Output the [X, Y] coordinate of the center of the cell containing the given text.  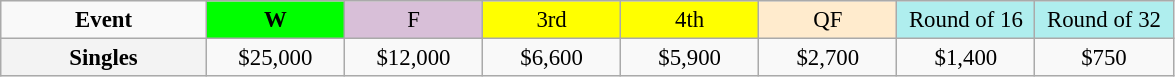
F [413, 20]
$6,600 [552, 58]
Event [104, 20]
3rd [552, 20]
4th [690, 20]
$5,900 [690, 58]
W [275, 20]
Round of 32 [1104, 20]
$750 [1104, 58]
QF [828, 20]
$25,000 [275, 58]
$1,400 [966, 58]
Round of 16 [966, 20]
$2,700 [828, 58]
$12,000 [413, 58]
Singles [104, 58]
